Detect which cell encompasses the target text, then output its (x, y) center coordinate. 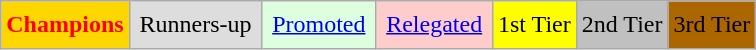
1st Tier (534, 25)
3rd Tier (712, 25)
2nd Tier (622, 25)
Relegated (434, 25)
Promoted (319, 25)
Champions (65, 25)
Runners-up (196, 25)
